Output the (X, Y) coordinate of the center of the cell containing the given text.  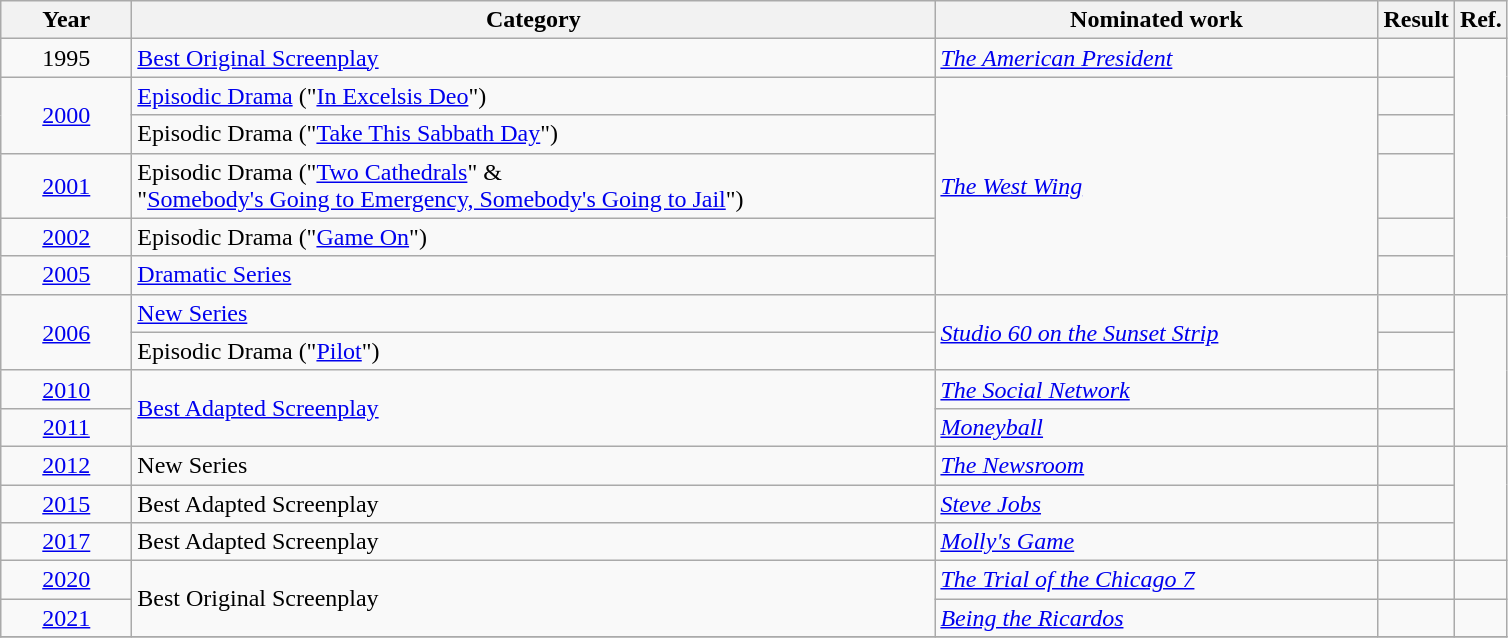
Episodic Drama ("Take This Sabbath Day") (534, 134)
Episodic Drama ("Pilot") (534, 351)
The Newsroom (1156, 465)
Episodic Drama ("Two Cathedrals" & "Somebody's Going to Emergency, Somebody's Going to Jail") (534, 186)
Ref. (1480, 20)
Dramatic Series (534, 275)
Nominated work (1156, 20)
2005 (66, 275)
Result (1416, 20)
The American President (1156, 58)
2000 (66, 115)
Episodic Drama ("Game On") (534, 237)
2020 (66, 580)
2015 (66, 503)
The Trial of the Chicago 7 (1156, 580)
Year (66, 20)
2011 (66, 427)
2006 (66, 332)
1995 (66, 58)
Steve Jobs (1156, 503)
2002 (66, 237)
Category (534, 20)
The Social Network (1156, 389)
2010 (66, 389)
Molly's Game (1156, 542)
2001 (66, 186)
The West Wing (1156, 186)
Studio 60 on the Sunset Strip (1156, 332)
2021 (66, 618)
2012 (66, 465)
Being the Ricardos (1156, 618)
Moneyball (1156, 427)
Episodic Drama ("In Excelsis Deo") (534, 96)
2017 (66, 542)
